From the cell containing the given text, extract its center point as (X, Y) coordinate. 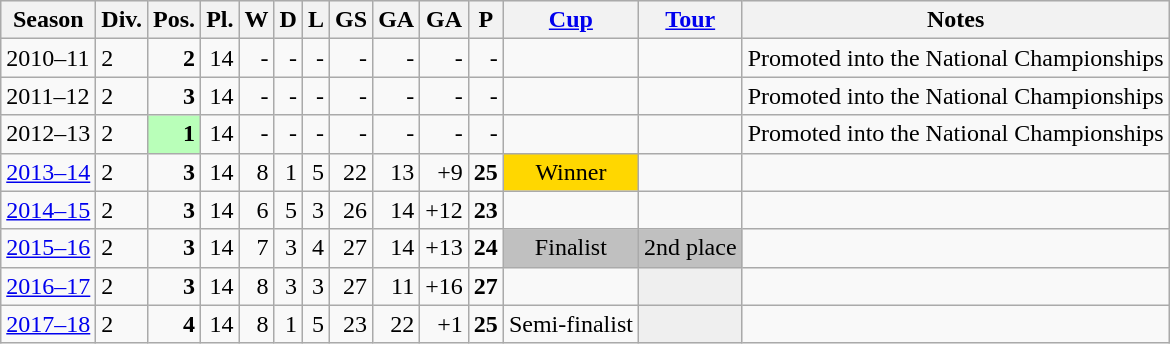
2011–12 (48, 96)
2016–17 (48, 286)
6 (256, 210)
Cup (570, 20)
2014–15 (48, 210)
Finalist (570, 248)
26 (352, 210)
Season (48, 20)
2015–16 (48, 248)
24 (486, 248)
Semi-finalist (570, 324)
+12 (444, 210)
+13 (444, 248)
GS (352, 20)
+16 (444, 286)
Notes (956, 20)
+9 (444, 172)
2013–14 (48, 172)
Winner (570, 172)
7 (256, 248)
2012–13 (48, 134)
+1 (444, 324)
L (316, 20)
2010–11 (48, 58)
Pos. (174, 20)
13 (396, 172)
W (256, 20)
2017–18 (48, 324)
P (486, 20)
Pl. (220, 20)
2nd place (690, 248)
11 (396, 286)
Tour (690, 20)
D (288, 20)
Div. (122, 20)
